Identify which cell holds the provided text, then report its (x, y) central coordinate. 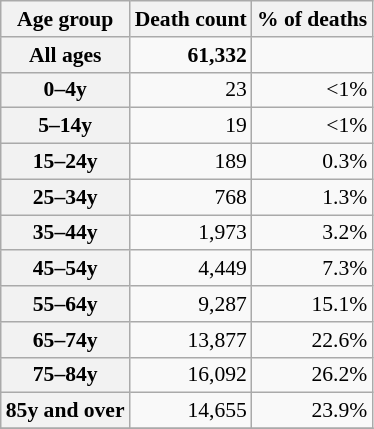
26.2% (312, 375)
14,655 (191, 411)
4,449 (191, 269)
75–84y (66, 375)
23.9% (312, 411)
16,092 (191, 375)
Death count (191, 19)
0–4y (66, 90)
All ages (66, 55)
19 (191, 126)
Age group (66, 19)
3.2% (312, 233)
7.3% (312, 269)
15–24y (66, 162)
61,332 (191, 55)
15.1% (312, 304)
55–64y (66, 304)
% of deaths (312, 19)
5–14y (66, 126)
768 (191, 197)
9,287 (191, 304)
1.3% (312, 197)
189 (191, 162)
22.6% (312, 340)
23 (191, 90)
35–44y (66, 233)
0.3% (312, 162)
13,877 (191, 340)
85y and over (66, 411)
65–74y (66, 340)
1,973 (191, 233)
25–34y (66, 197)
45–54y (66, 269)
